From the cell containing the given text, extract its center point as (X, Y) coordinate. 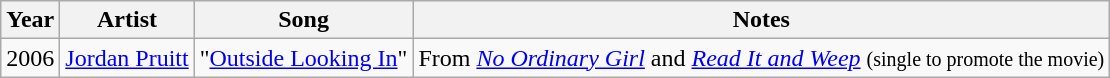
Artist (127, 20)
Jordan Pruitt (127, 58)
Notes (762, 20)
"Outside Looking In" (304, 58)
Year (30, 20)
Song (304, 20)
2006 (30, 58)
From No Ordinary Girl and Read It and Weep (single to promote the movie) (762, 58)
